Extract the [x, y] coordinate from the center of the cell holding the provided text.  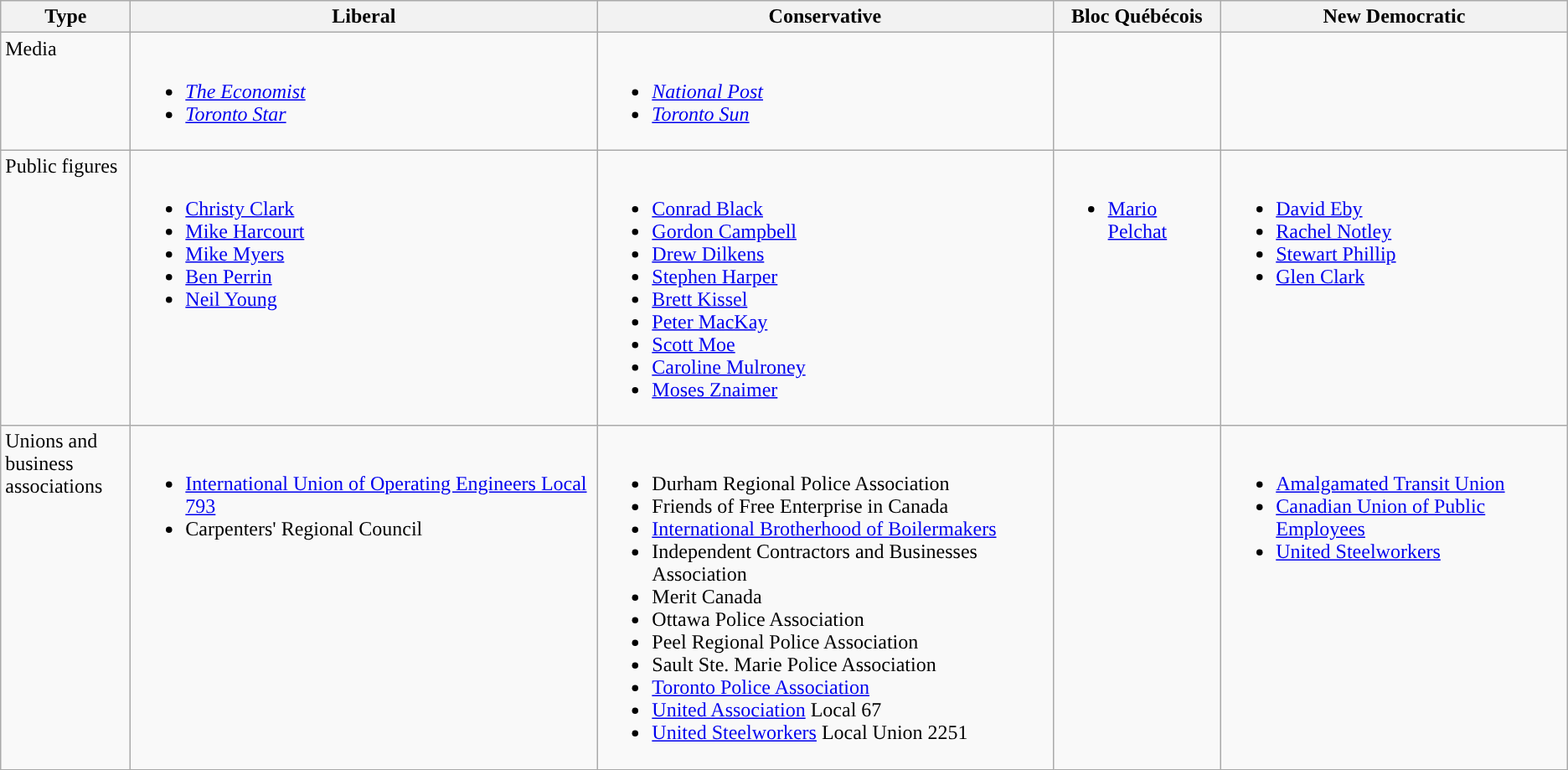
Christy ClarkMike HarcourtMike MyersBen PerrinNeil Young [364, 288]
Conrad BlackGordon CampbellDrew DilkensStephen HarperBrett KisselPeter MacKayScott MoeCaroline MulroneyMoses Znaimer [825, 288]
David EbyRachel NotleyStewart PhillipGlen Clark [1395, 288]
The EconomistToronto Star [364, 91]
Media [65, 91]
Liberal [364, 17]
New Democratic [1395, 17]
Amalgamated Transit UnionCanadian Union of Public EmployeesUnited Steelworkers [1395, 597]
National PostToronto Sun [825, 91]
Bloc Québécois [1137, 17]
International Union of Operating Engineers Local 793Carpenters' Regional Council [364, 597]
Public figures [65, 288]
Unions and business associations [65, 597]
Conservative [825, 17]
Type [65, 17]
Mario Pelchat [1137, 288]
